Detect which cell encompasses the target text, then output its [X, Y] center coordinate. 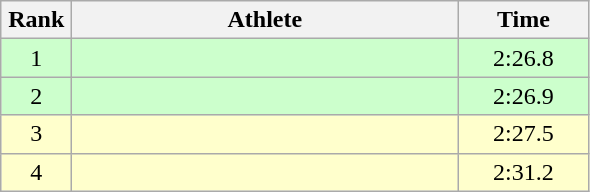
2:27.5 [524, 134]
Athlete [265, 20]
2 [36, 96]
2:26.9 [524, 96]
2:31.2 [524, 172]
3 [36, 134]
Rank [36, 20]
1 [36, 58]
Time [524, 20]
2:26.8 [524, 58]
4 [36, 172]
